Search for the cell housing the specified text and yield its [X, Y] center coordinate. 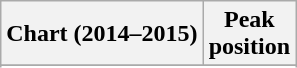
Chart (2014–2015) [102, 34]
Peakposition [249, 34]
